Find where the given text appears and provide that cell's center as [x, y] coordinate. 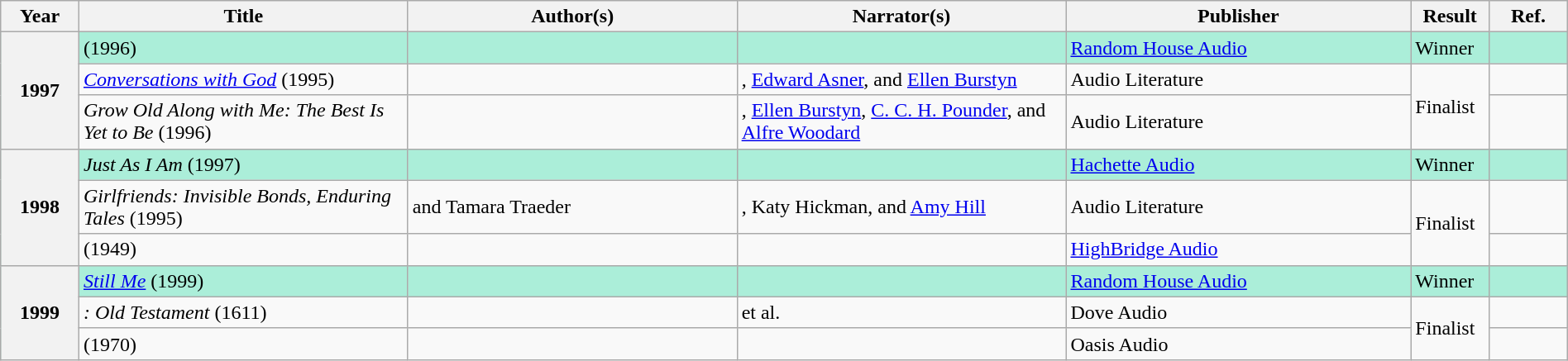
1998 [40, 207]
, Katy Hickman, and Amy Hill [901, 207]
Result [1451, 17]
1997 [40, 91]
Grow Old Along with Me: The Best Is Yet to Be (1996) [243, 122]
Oasis Audio [1239, 344]
Author(s) [572, 17]
HighBridge Audio [1239, 249]
Dove Audio [1239, 312]
Just As I Am (1997) [243, 164]
, Ellen Burstyn, C. C. H. Pounder, and Alfre Woodard [901, 122]
: Old Testament (1611) [243, 312]
Ref. [1528, 17]
Narrator(s) [901, 17]
(1996) [243, 48]
Girlfriends: Invisible Bonds, Enduring Tales (1995) [243, 207]
Publisher [1239, 17]
et al. [901, 312]
1999 [40, 312]
, Edward Asner, and Ellen Burstyn [901, 79]
Conversations with God (1995) [243, 79]
Year [40, 17]
Hachette Audio [1239, 164]
and Tamara Traeder [572, 207]
Title [243, 17]
(1970) [243, 344]
(1949) [243, 249]
Still Me (1999) [243, 281]
